Detect which cell encompasses the target text, then output its [X, Y] center coordinate. 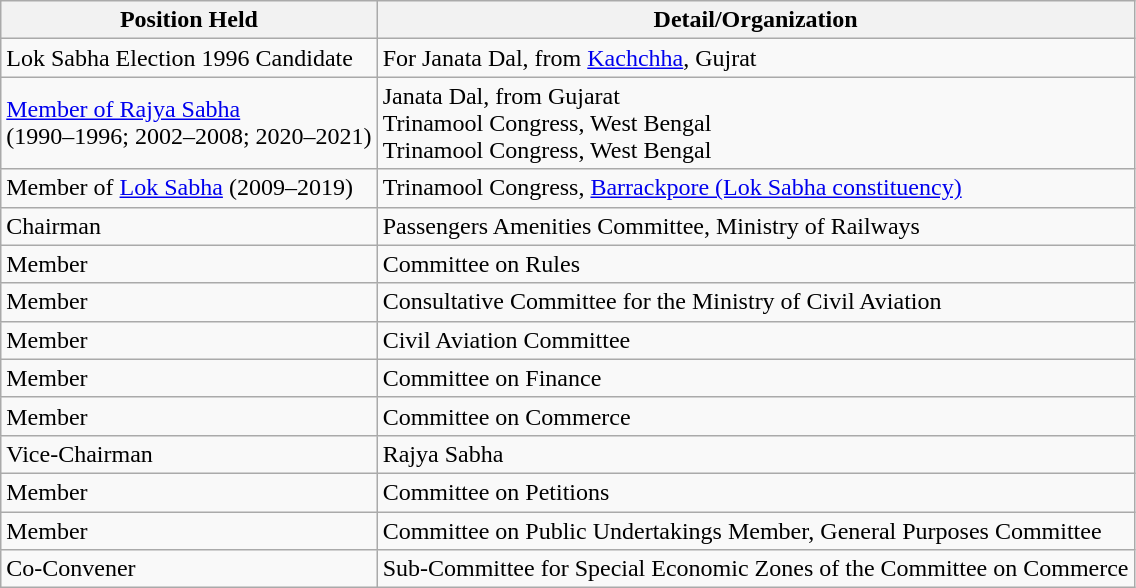
Committee on Petitions [756, 492]
Committee on Commerce [756, 416]
Member of Rajya Sabha(1990–1996; 2002–2008; 2020–2021) [189, 123]
Detail/Organization [756, 20]
Civil Aviation Committee [756, 340]
Sub-Committee for Special Economic Zones of the Committee on Commerce [756, 569]
Committee on Rules [756, 264]
Consultative Committee for the Ministry of Civil Aviation [756, 302]
Rajya Sabha [756, 454]
For Janata Dal, from Kachchha, Gujrat [756, 58]
Lok Sabha Election 1996 Candidate [189, 58]
Trinamool Congress, Barrackpore (Lok Sabha constituency) [756, 188]
Chairman [189, 226]
Committee on Finance [756, 378]
Committee on Public Undertakings Member, General Purposes Committee [756, 531]
Member of Lok Sabha (2009–2019) [189, 188]
Janata Dal, from GujaratTrinamool Congress, West BengalTrinamool Congress, West Bengal [756, 123]
Co-Convener [189, 569]
Position Held [189, 20]
Vice-Chairman [189, 454]
Passengers Amenities Committee, Ministry of Railways [756, 226]
